Identify which cell holds the provided text, then report its (x, y) central coordinate. 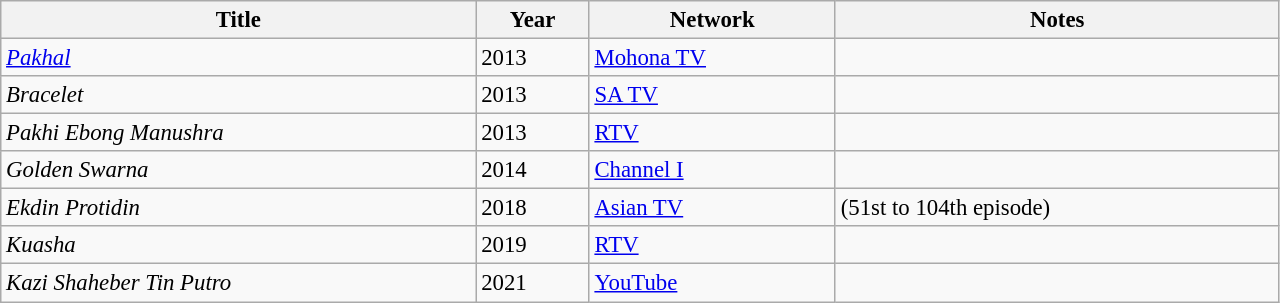
SA TV (712, 95)
Asian TV (712, 208)
2014 (532, 170)
Golden Swarna (238, 170)
Network (712, 20)
(51st to 104th episode) (1057, 208)
Bracelet (238, 95)
Kuasha (238, 245)
Channel I (712, 170)
Title (238, 20)
2018 (532, 208)
2019 (532, 245)
Kazi Shaheber Tin Putro (238, 283)
Pakhal (238, 58)
Notes (1057, 20)
YouTube (712, 283)
Pakhi Ebong Manushra (238, 133)
Ekdin Protidin (238, 208)
2021 (532, 283)
Mohona TV (712, 58)
Year (532, 20)
